Provide the (X, Y) coordinate of the cell's center where the given text is located.  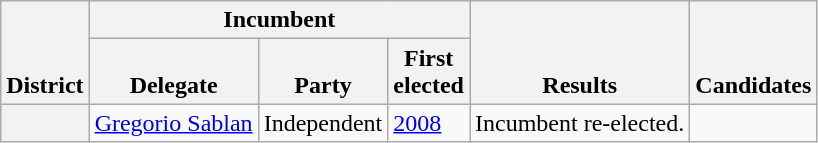
2008 (429, 123)
Candidates (754, 52)
Delegate (174, 72)
District (45, 52)
Results (580, 52)
Gregorio Sablan (174, 123)
Incumbent (279, 20)
Party (323, 72)
Incumbent re-elected. (580, 123)
Firstelected (429, 72)
Independent (323, 123)
